Capture the cell that displays the provided text and extract its [X, Y] central coordinate. 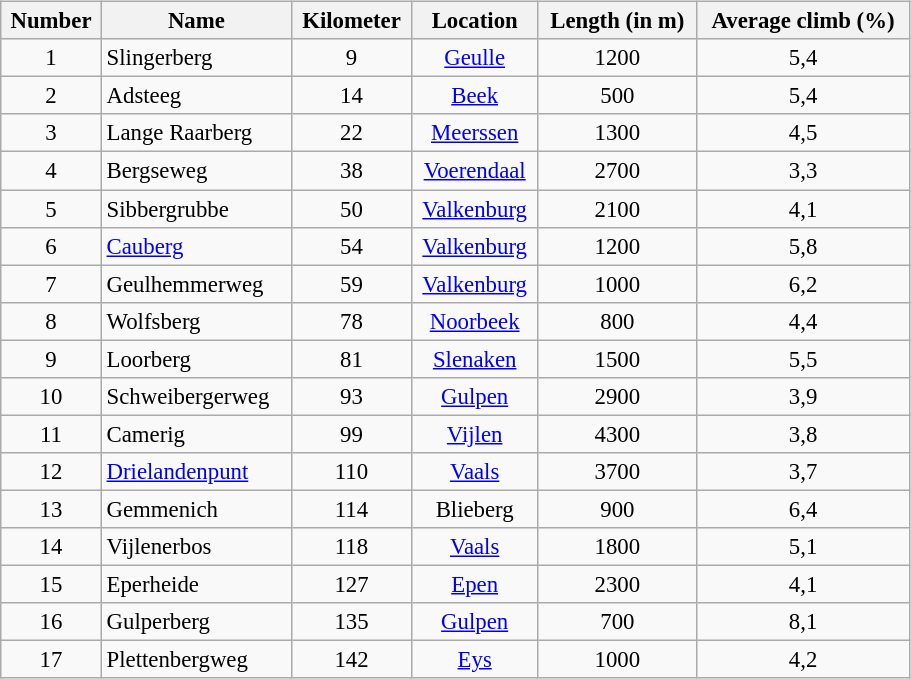
15 [51, 584]
118 [352, 547]
4,2 [804, 660]
Slingerberg [196, 58]
500 [618, 96]
2300 [618, 584]
Slenaken [474, 359]
99 [352, 434]
1 [51, 58]
Geulhemmerweg [196, 284]
8,1 [804, 622]
7 [51, 284]
Eperheide [196, 584]
1500 [618, 359]
Blieberg [474, 509]
Vijlenerbos [196, 547]
Number [51, 21]
135 [352, 622]
Beek [474, 96]
Cauberg [196, 246]
13 [51, 509]
Schweibergerweg [196, 396]
Plettenbergweg [196, 660]
Drielandenpunt [196, 472]
Average climb (%) [804, 21]
3 [51, 133]
1800 [618, 547]
700 [618, 622]
54 [352, 246]
5,8 [804, 246]
17 [51, 660]
Bergseweg [196, 171]
4300 [618, 434]
Camerig [196, 434]
59 [352, 284]
Noorbeek [474, 321]
11 [51, 434]
6 [51, 246]
38 [352, 171]
5 [51, 209]
2 [51, 96]
127 [352, 584]
5,5 [804, 359]
Lange Raarberg [196, 133]
Epen [474, 584]
Gemmenich [196, 509]
Adsteeg [196, 96]
6,2 [804, 284]
3700 [618, 472]
Meerssen [474, 133]
3,7 [804, 472]
81 [352, 359]
Name [196, 21]
2100 [618, 209]
142 [352, 660]
6,4 [804, 509]
2700 [618, 171]
Geulle [474, 58]
Length (in m) [618, 21]
16 [51, 622]
12 [51, 472]
22 [352, 133]
3,8 [804, 434]
8 [51, 321]
Location [474, 21]
Eys [474, 660]
Voerendaal [474, 171]
50 [352, 209]
78 [352, 321]
Sibbergrubbe [196, 209]
Gulperberg [196, 622]
900 [618, 509]
114 [352, 509]
1300 [618, 133]
800 [618, 321]
Loorberg [196, 359]
10 [51, 396]
4,5 [804, 133]
4 [51, 171]
Wolfsberg [196, 321]
3,9 [804, 396]
3,3 [804, 171]
Kilometer [352, 21]
5,1 [804, 547]
2900 [618, 396]
Vijlen [474, 434]
93 [352, 396]
110 [352, 472]
4,4 [804, 321]
